Determine the (x, y) coordinate at the center of the cell enclosing the given text.  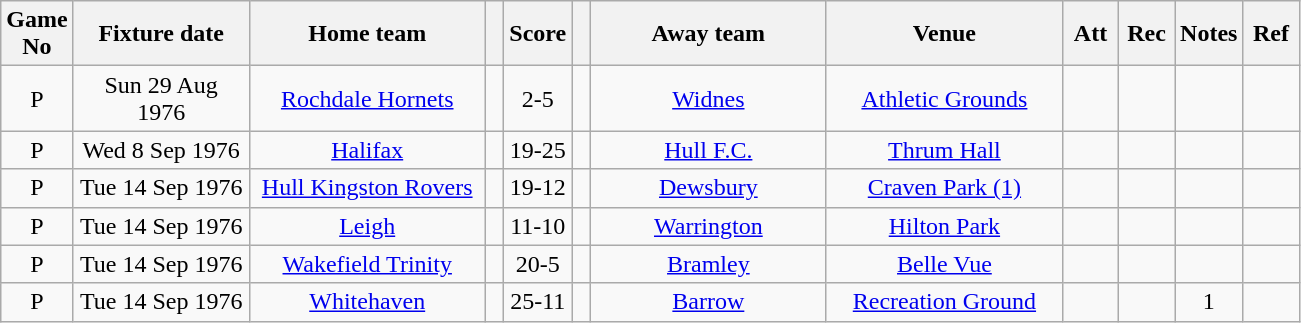
1 (1209, 302)
Score (538, 34)
Athletic Grounds (944, 98)
19-25 (538, 150)
2-5 (538, 98)
Whitehaven (367, 302)
20-5 (538, 264)
Att (1090, 34)
Widnes (708, 98)
Hilton Park (944, 226)
Rec (1147, 34)
Fixture date (161, 34)
Away team (708, 34)
Rochdale Hornets (367, 98)
Hull Kingston Rovers (367, 188)
Bramley (708, 264)
Leigh (367, 226)
Sun 29 Aug 1976 (161, 98)
Game No (37, 34)
Ref (1271, 34)
25-11 (538, 302)
Belle Vue (944, 264)
Dewsbury (708, 188)
Recreation Ground (944, 302)
Wed 8 Sep 1976 (161, 150)
Home team (367, 34)
Thrum Hall (944, 150)
11-10 (538, 226)
Venue (944, 34)
Warrington (708, 226)
Halifax (367, 150)
Hull F.C. (708, 150)
Notes (1209, 34)
19-12 (538, 188)
Barrow (708, 302)
Wakefield Trinity (367, 264)
Craven Park (1) (944, 188)
